From the cell containing the given text, extract its center point as (X, Y) coordinate. 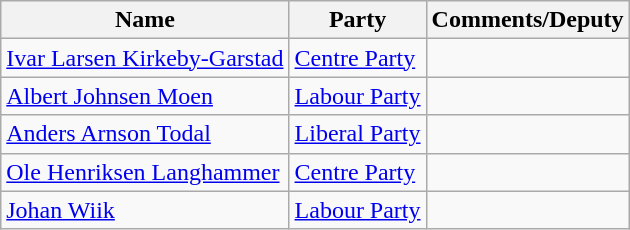
Albert Johnsen Moen (145, 96)
Ole Henriksen Langhammer (145, 172)
Party (358, 20)
Johan Wiik (145, 210)
Liberal Party (358, 134)
Name (145, 20)
Ivar Larsen Kirkeby-Garstad (145, 58)
Comments/Deputy (528, 20)
Anders Arnson Todal (145, 134)
